Provide the (X, Y) coordinate of the cell's center where the given text is located.  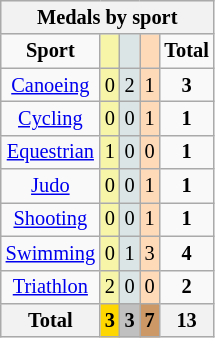
Equestrian (50, 152)
Triathlon (50, 287)
Canoeing (50, 85)
7 (150, 320)
Shooting (50, 219)
Medals by sport (108, 17)
Sport (50, 51)
Judo (50, 186)
Cycling (50, 118)
13 (186, 320)
4 (186, 253)
Swimming (50, 253)
